For the text-containing cell, return its midpoint in [x, y] coordinate format. 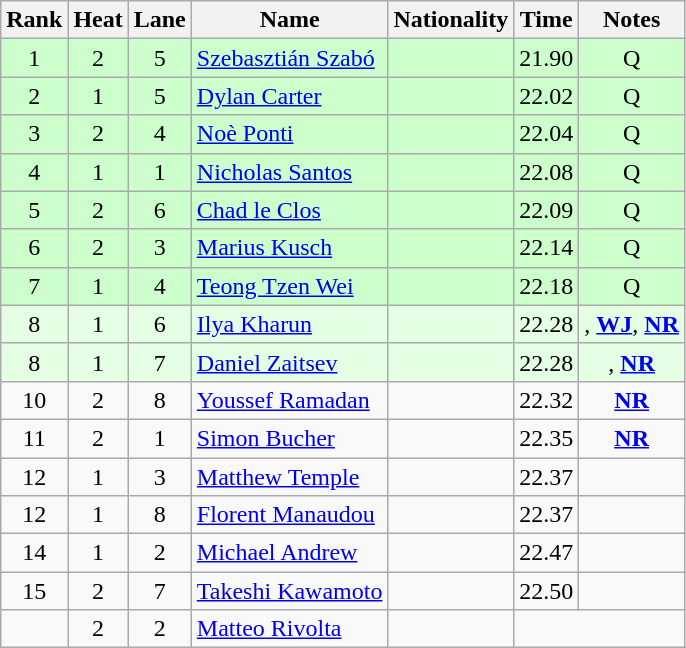
Matthew Temple [290, 477]
14 [34, 553]
Matteo Rivolta [290, 629]
22.08 [546, 172]
Szebasztián Szabó [290, 58]
22.47 [546, 553]
Heat [98, 20]
Daniel Zaitsev [290, 362]
22.18 [546, 286]
22.14 [546, 248]
11 [34, 438]
22.09 [546, 210]
, WJ, NR [632, 324]
Ilya Kharun [290, 324]
Takeshi Kawamoto [290, 591]
15 [34, 591]
Name [290, 20]
Rank [34, 20]
Lane [160, 20]
Notes [632, 20]
Michael Andrew [290, 553]
22.35 [546, 438]
22.32 [546, 400]
Teong Tzen Wei [290, 286]
10 [34, 400]
21.90 [546, 58]
Simon Bucher [290, 438]
Dylan Carter [290, 96]
Noè Ponti [290, 134]
22.50 [546, 591]
Nicholas Santos [290, 172]
Chad le Clos [290, 210]
Time [546, 20]
22.02 [546, 96]
Nationality [451, 20]
, NR [632, 362]
Florent Manaudou [290, 515]
Youssef Ramadan [290, 400]
Marius Kusch [290, 248]
22.04 [546, 134]
